Return the [x, y] coordinate for the center point of the cell that contains the specified text.  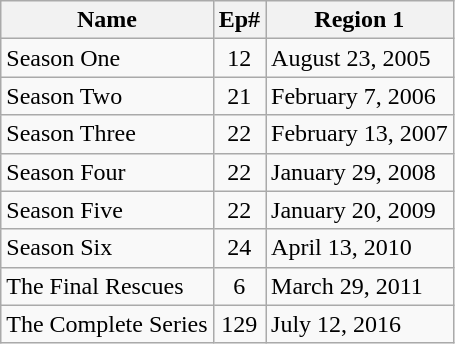
January 29, 2008 [360, 172]
Season Six [107, 248]
August 23, 2005 [360, 58]
July 12, 2016 [360, 324]
Season One [107, 58]
12 [239, 58]
January 20, 2009 [360, 210]
129 [239, 324]
Season Three [107, 134]
February 7, 2006 [360, 96]
February 13, 2007 [360, 134]
24 [239, 248]
21 [239, 96]
Season Two [107, 96]
6 [239, 286]
Season Five [107, 210]
March 29, 2011 [360, 286]
The Complete Series [107, 324]
Name [107, 20]
Region 1 [360, 20]
The Final Rescues [107, 286]
Season Four [107, 172]
April 13, 2010 [360, 248]
Ep# [239, 20]
